Provide the (x, y) coordinate of the cell's center where the given text is located.  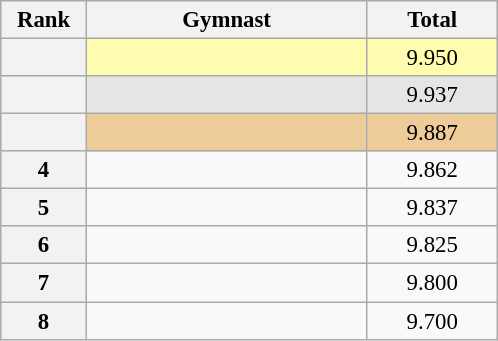
7 (44, 283)
5 (44, 208)
4 (44, 170)
6 (44, 245)
Total (432, 20)
9.837 (432, 208)
Rank (44, 20)
9.887 (432, 133)
9.862 (432, 170)
9.825 (432, 245)
9.700 (432, 321)
Gymnast (226, 20)
9.937 (432, 95)
9.800 (432, 283)
9.950 (432, 58)
8 (44, 321)
